Capture the cell that displays the provided text and extract its [X, Y] central coordinate. 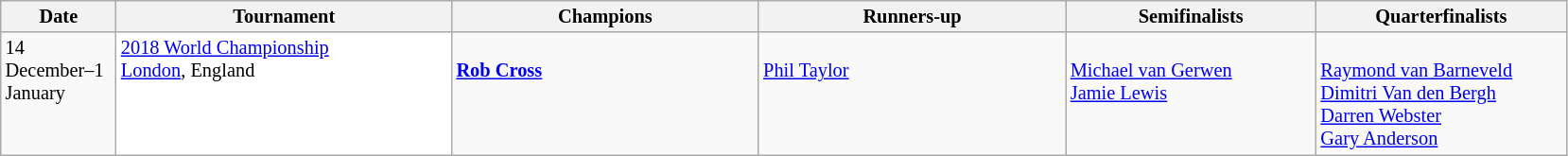
14 December–1 January [59, 94]
Phil Taylor [912, 94]
Runners-up [912, 16]
Raymond van Barneveld Dimitri Van den Bergh Darren Webster Gary Anderson [1441, 94]
Tournament [284, 16]
Quarterfinalists [1441, 16]
Champions [605, 16]
Michael van Gerwen Jamie Lewis [1192, 94]
Semifinalists [1192, 16]
2018 World ChampionshipLondon, England [284, 94]
Rob Cross [605, 94]
Date [59, 16]
